Return (x, y) of the center of cell containing provided text 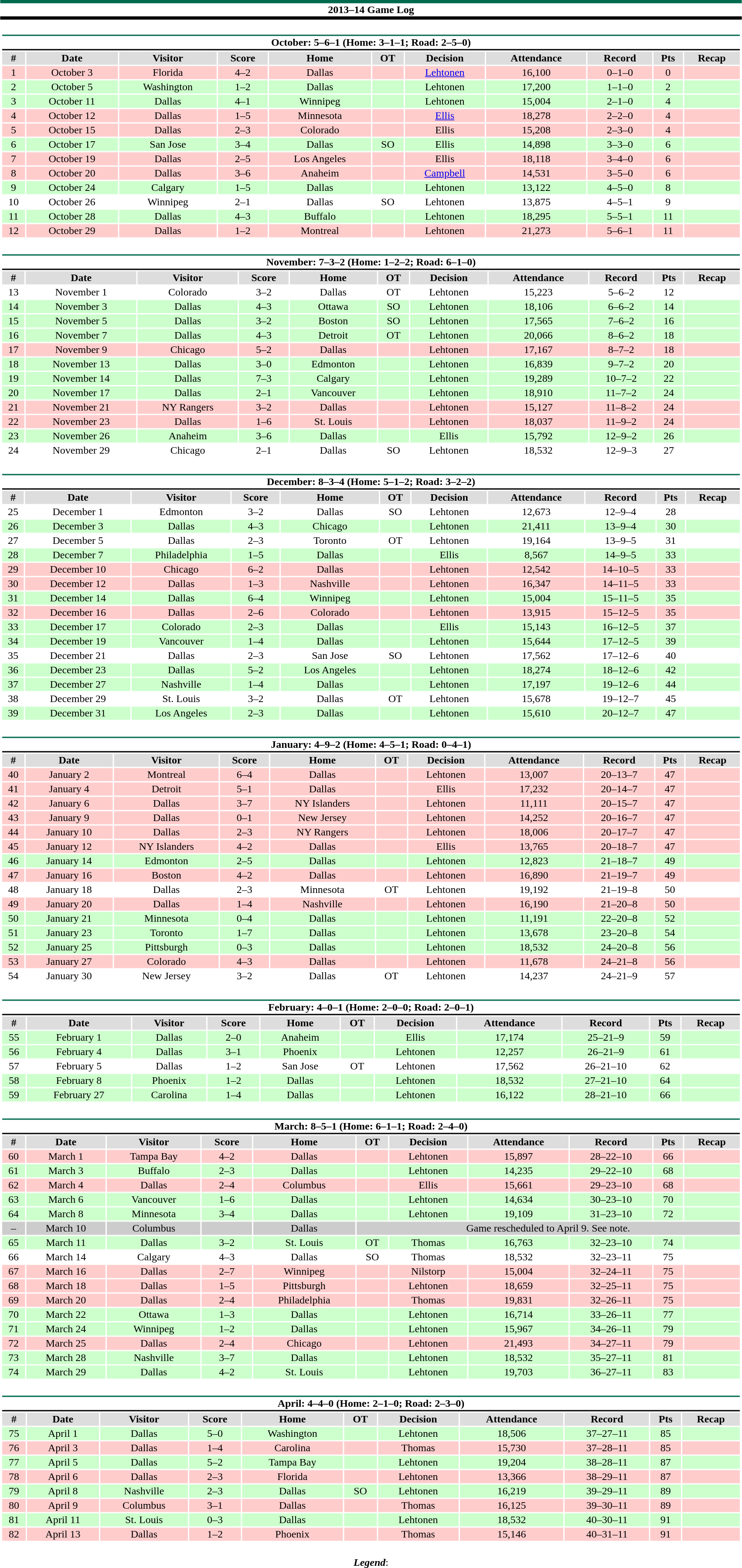
11,678 (534, 962)
37–28–11 (607, 1448)
41 (13, 789)
6–2 (256, 570)
20–13–7 (619, 774)
December 21 (78, 656)
14,252 (534, 818)
4–5–0 (620, 188)
November 9 (81, 350)
21–20–8 (619, 904)
17,232 (534, 789)
63 (14, 1200)
January 9 (69, 818)
36–27–11 (611, 1372)
10–7–2 (621, 379)
16,763 (519, 1242)
November 29 (81, 450)
October 11 (72, 102)
March 24 (66, 1329)
8,567 (536, 555)
32 (13, 612)
78 (14, 1477)
October 5 (72, 87)
18,106 (538, 306)
13–9–4 (620, 526)
Nilstorp (428, 1271)
11–8–2 (621, 407)
60 (14, 1156)
24–20–8 (619, 947)
December 12 (78, 584)
November 14 (81, 379)
January 21 (69, 918)
October 24 (72, 188)
March 4 (66, 1185)
18,295 (536, 217)
24–21–8 (619, 962)
11,191 (534, 918)
29–23–10 (611, 1185)
April 6 (63, 1477)
January 4 (69, 789)
November: 7–3–2 (Home: 1–2–2; Road: 6–1–0) (371, 262)
32–24–11 (611, 1271)
March 11 (66, 1242)
December: 8–3–4 (Home: 5–1–2; Road: 3–2–2) (371, 482)
14,235 (519, 1171)
2–1–0 (620, 102)
40–31–11 (607, 1534)
12,542 (536, 570)
17,174 (509, 1038)
3–3–0 (620, 144)
21,411 (536, 526)
19,204 (512, 1462)
18,506 (512, 1433)
2–3–0 (620, 130)
6–6–2 (621, 306)
10 (14, 202)
14,898 (536, 144)
19–12–7 (620, 699)
17,200 (536, 87)
12–9–4 (620, 512)
January 16 (69, 876)
February 4 (79, 1052)
February 5 (79, 1066)
7 (14, 159)
15,146 (512, 1534)
December 1 (78, 512)
28–21–10 (606, 1095)
15,730 (512, 1448)
19–12–6 (620, 685)
21–18–7 (619, 861)
34–26–11 (611, 1329)
November 17 (81, 393)
March 8 (66, 1214)
17,167 (538, 350)
34–27–11 (611, 1344)
Campbell (445, 173)
April 1 (63, 1433)
January 20 (69, 904)
April 9 (63, 1506)
28–22–10 (611, 1156)
16,100 (536, 73)
12–9–3 (621, 450)
26–21–9 (606, 1052)
11–7–2 (621, 393)
12–9–2 (621, 436)
March 3 (66, 1171)
32–23–11 (611, 1257)
December 16 (78, 612)
October 12 (72, 115)
December 23 (78, 670)
5–6–1 (620, 231)
32–23–10 (611, 1242)
21–19–8 (619, 889)
3–5–0 (620, 173)
March: 8–5–1 (Home: 6–1–1; Road: 2–4–0) (371, 1126)
13–9–5 (620, 541)
15 (13, 321)
20–17–7 (619, 832)
15,792 (538, 436)
0–1–0 (620, 73)
December 3 (78, 526)
8–7–2 (621, 350)
February: 4–0–1 (Home: 2–0–0; Road: 2–0–1) (371, 1008)
19,192 (534, 889)
2013–14 Game Log (371, 10)
December 5 (78, 541)
17 (13, 350)
67 (14, 1271)
13,765 (534, 847)
80 (14, 1506)
14,531 (536, 173)
23–20–8 (619, 933)
October 28 (72, 217)
18,274 (536, 670)
25–21–9 (606, 1038)
40–30–11 (607, 1520)
0–4 (244, 918)
15,208 (536, 130)
38 (13, 699)
January 30 (69, 976)
9–7–2 (621, 364)
73 (14, 1358)
35–27–11 (611, 1358)
15,223 (538, 292)
7–3 (263, 379)
January: 4–9–2 (Home: 4–5–1; Road: 0–4–1) (371, 744)
19,164 (536, 541)
65 (14, 1242)
13,915 (536, 612)
15,644 (536, 641)
5 (14, 130)
16,219 (512, 1491)
31–23–10 (611, 1214)
5–6–2 (621, 292)
November 7 (81, 335)
48 (13, 889)
– (14, 1229)
29 (13, 570)
November 1 (81, 292)
March 6 (66, 1200)
December 7 (78, 555)
1 (14, 73)
3 (14, 102)
March 25 (66, 1344)
21 (13, 407)
21–19–7 (619, 876)
8–6–2 (621, 335)
13,875 (536, 202)
32–25–11 (611, 1286)
20–15–7 (619, 803)
November 3 (81, 306)
19 (13, 379)
20–12–7 (620, 713)
15–12–5 (620, 612)
14–9–5 (620, 555)
16,347 (536, 584)
October 19 (72, 159)
0–1 (244, 818)
January 2 (69, 774)
15,143 (536, 627)
20–14–7 (619, 789)
14–11–5 (620, 584)
15,897 (519, 1156)
16–12–5 (620, 627)
5–5–1 (620, 217)
5–0 (215, 1433)
30–23–10 (611, 1200)
February 1 (79, 1038)
17,565 (538, 321)
October 17 (72, 144)
18,278 (536, 115)
October: 5–6–1 (Home: 3–1–1; Road: 2–5–0) (371, 43)
39–30–11 (607, 1506)
20–18–7 (619, 847)
34 (13, 641)
2–7 (227, 1271)
38–29–11 (607, 1477)
24–21–9 (619, 976)
16,890 (534, 876)
April 3 (63, 1448)
83 (668, 1372)
April 5 (63, 1462)
55 (14, 1038)
25 (13, 512)
18,659 (519, 1286)
3–4–0 (620, 159)
36 (13, 670)
Game rescheduled to April 9. See note. (548, 1229)
15,678 (536, 699)
February 27 (79, 1095)
January 18 (69, 889)
22–20–8 (619, 918)
March 28 (66, 1358)
December 31 (78, 713)
20–16–7 (619, 818)
14,634 (519, 1200)
1–1–0 (620, 87)
53 (13, 962)
17–12–5 (620, 641)
19,289 (538, 379)
27–21–10 (606, 1080)
11,111 (534, 803)
19,109 (519, 1214)
2–2–0 (620, 115)
16,190 (534, 904)
March 20 (66, 1300)
12,823 (534, 861)
January 12 (69, 847)
19,703 (519, 1372)
15,967 (519, 1329)
March 10 (66, 1229)
1–7 (244, 933)
April 11 (63, 1520)
19,831 (519, 1300)
17,197 (536, 685)
October 3 (72, 73)
13,007 (534, 774)
December 17 (78, 627)
20,066 (538, 335)
18,910 (538, 393)
March 29 (66, 1372)
13,366 (512, 1477)
March 16 (66, 1271)
January 10 (69, 832)
November 13 (81, 364)
January 27 (69, 962)
5–1 (244, 789)
4–1 (243, 102)
12,257 (509, 1052)
15,127 (538, 407)
November 5 (81, 321)
April 8 (63, 1491)
March 14 (66, 1257)
March 18 (66, 1286)
69 (14, 1300)
21,493 (519, 1344)
37–27–11 (607, 1433)
October 26 (72, 202)
29–22–10 (611, 1171)
71 (14, 1329)
2–0 (234, 1038)
26–21–10 (606, 1066)
April: 4–4–0 (Home: 2–1–0; Road: 2–3–0) (371, 1403)
2–6 (256, 612)
3–0 (263, 364)
April 13 (63, 1534)
December 14 (78, 598)
November 23 (81, 421)
51 (13, 933)
January 25 (69, 947)
November 26 (81, 436)
January 14 (69, 861)
December 27 (78, 685)
13 (13, 292)
4–5–1 (620, 202)
November 21 (81, 407)
17–12–6 (620, 656)
12,673 (536, 512)
January 23 (69, 933)
82 (14, 1534)
15,661 (519, 1185)
13,122 (536, 188)
14,237 (534, 976)
October 15 (72, 130)
18–12–6 (620, 670)
39–29–11 (607, 1491)
43 (13, 818)
38–28–11 (607, 1462)
23 (13, 436)
18,006 (534, 832)
58 (14, 1080)
7–6–2 (621, 321)
16,125 (512, 1506)
15,610 (536, 713)
13,678 (534, 933)
February 8 (79, 1080)
16,839 (538, 364)
76 (14, 1448)
14–10–5 (620, 570)
October 20 (72, 173)
December 19 (78, 641)
December 29 (78, 699)
32–26–11 (611, 1300)
December 10 (78, 570)
21,273 (536, 231)
16,122 (509, 1095)
46 (13, 861)
15–11–5 (620, 598)
18,037 (538, 421)
March 22 (66, 1315)
January 6 (69, 803)
16,714 (519, 1315)
33–26–11 (611, 1315)
0 (668, 73)
March 1 (66, 1156)
October 29 (72, 231)
11–9–2 (621, 421)
18,118 (536, 159)
